Pinpoint the cell where the given text exists, returning its [x, y] midpoint coordinate. 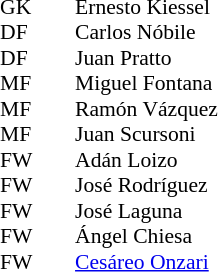
José Rodríguez [146, 185]
Juan Pratto [146, 58]
Ramón Vázquez [146, 109]
Miguel Fontana [146, 83]
Adán Loizo [146, 160]
Ángel Chiesa [146, 237]
Juan Scursoni [146, 135]
Carlos Nóbile [146, 33]
José Laguna [146, 211]
